Pinpoint the cell where the given text exists, returning its [X, Y] midpoint coordinate. 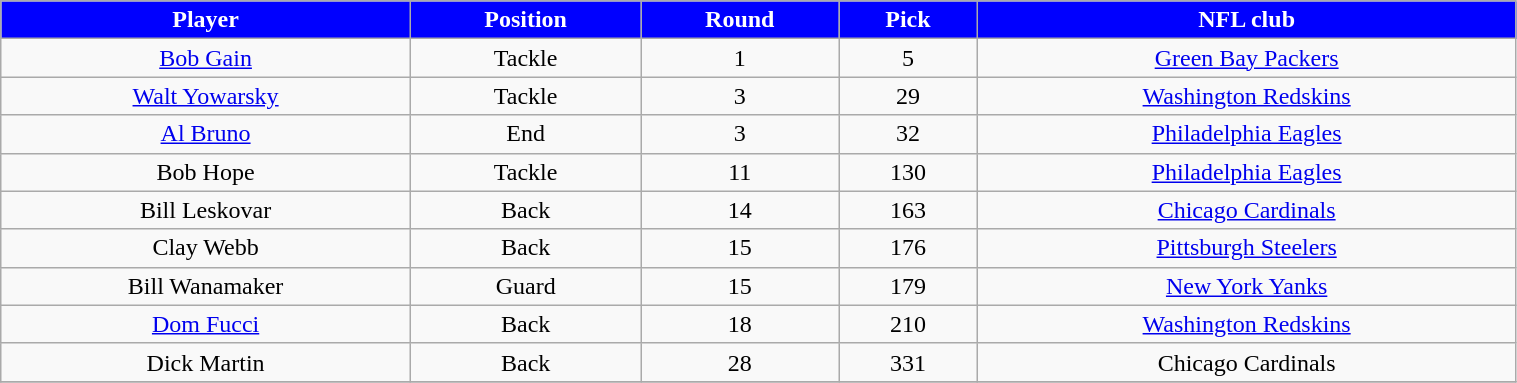
Bill Leskovar [206, 210]
NFL club [1246, 20]
Bill Wanamaker [206, 286]
14 [740, 210]
5 [908, 58]
Bob Hope [206, 172]
32 [908, 134]
Player [206, 20]
Guard [525, 286]
Bob Gain [206, 58]
Al Bruno [206, 134]
Walt Yowarsky [206, 96]
176 [908, 248]
Round [740, 20]
11 [740, 172]
End [525, 134]
Dick Martin [206, 362]
Position [525, 20]
New York Yanks [1246, 286]
1 [740, 58]
28 [740, 362]
130 [908, 172]
Pick [908, 20]
210 [908, 324]
Clay Webb [206, 248]
18 [740, 324]
331 [908, 362]
Dom Fucci [206, 324]
179 [908, 286]
163 [908, 210]
Pittsburgh Steelers [1246, 248]
29 [908, 96]
Green Bay Packers [1246, 58]
